Scan for the cell matching the given text and deliver its [X, Y] coordinate at center. 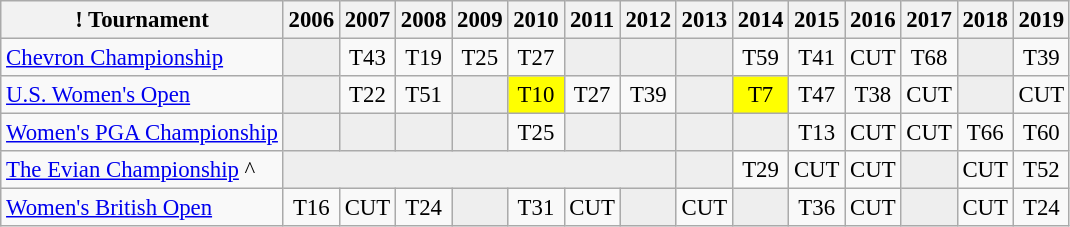
! Tournament [142, 20]
T31 [536, 208]
T51 [424, 95]
2014 [760, 20]
2018 [985, 20]
Chevron Championship [142, 58]
2011 [592, 20]
T68 [929, 58]
2015 [817, 20]
2017 [929, 20]
T22 [367, 95]
2016 [873, 20]
2007 [367, 20]
U.S. Women's Open [142, 95]
T38 [873, 95]
T19 [424, 58]
The Evian Championship ^ [142, 170]
T36 [817, 208]
2019 [1041, 20]
2013 [704, 20]
T41 [817, 58]
Women's PGA Championship [142, 133]
2012 [648, 20]
T43 [367, 58]
Women's British Open [142, 208]
T29 [760, 170]
T10 [536, 95]
T47 [817, 95]
T66 [985, 133]
T60 [1041, 133]
2009 [480, 20]
T16 [311, 208]
T7 [760, 95]
T59 [760, 58]
2008 [424, 20]
T52 [1041, 170]
2010 [536, 20]
T13 [817, 133]
2006 [311, 20]
